From the cell containing the given text, extract its center point as [x, y] coordinate. 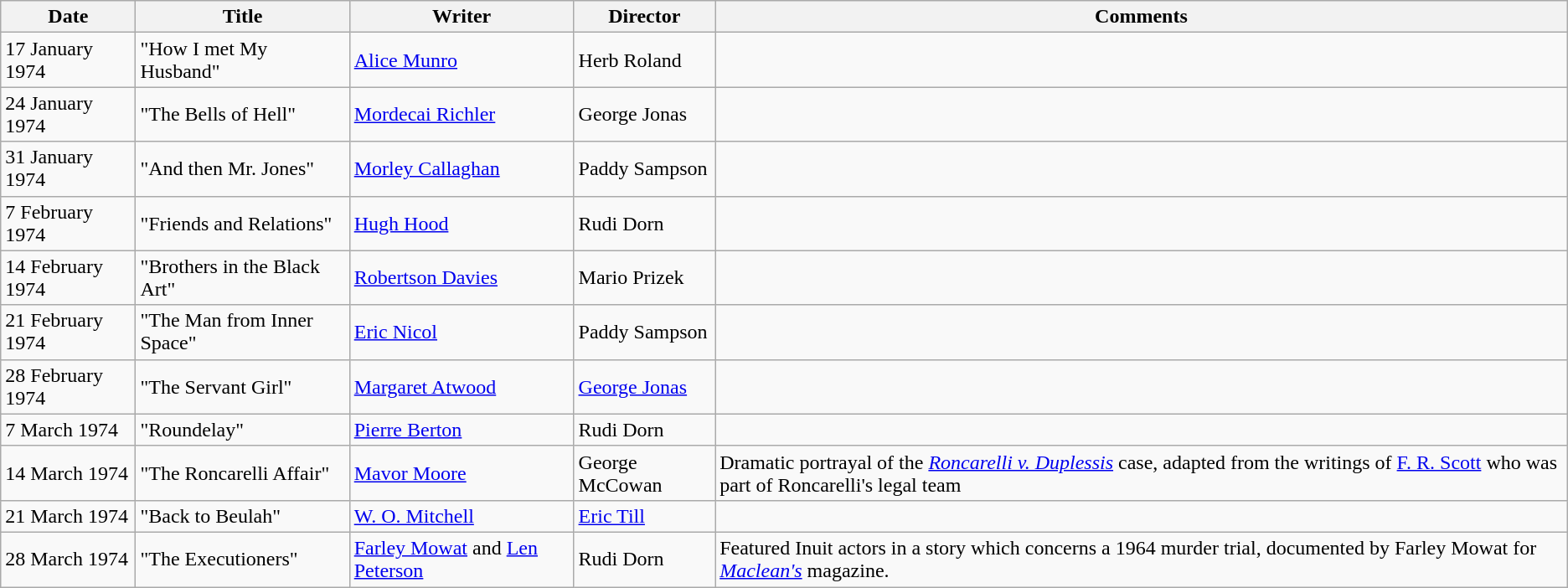
Director [645, 17]
"The Bells of Hell" [243, 114]
Date [69, 17]
"The Roncarelli Affair" [243, 472]
"The Executioners" [243, 560]
Hugh Hood [462, 223]
Alice Munro [462, 60]
21 February 1974 [69, 332]
Dramatic portrayal of the Roncarelli v. Duplessis case, adapted from the writings of F. R. Scott who was part of Roncarelli's legal team [1142, 472]
"Brothers in the Black Art" [243, 278]
7 February 1974 [69, 223]
28 February 1974 [69, 387]
"The Servant Girl" [243, 387]
Pierre Berton [462, 430]
Featured Inuit actors in a story which concerns a 1964 murder trial, documented by Farley Mowat for Maclean's magazine. [1142, 560]
Comments [1142, 17]
W. O. Mitchell [462, 516]
7 March 1974 [69, 430]
Farley Mowat and Len Peterson [462, 560]
Mario Prizek [645, 278]
Robertson Davies [462, 278]
24 January 1974 [69, 114]
Eric Nicol [462, 332]
"Friends and Relations" [243, 223]
17 January 1974 [69, 60]
"And then Mr. Jones" [243, 169]
14 February 1974 [69, 278]
George McCowan [645, 472]
Mordecai Richler [462, 114]
Title [243, 17]
Morley Callaghan [462, 169]
Eric Till [645, 516]
"Roundelay" [243, 430]
"Back to Beulah" [243, 516]
31 January 1974 [69, 169]
21 March 1974 [69, 516]
28 March 1974 [69, 560]
Margaret Atwood [462, 387]
"How I met My Husband" [243, 60]
Mavor Moore [462, 472]
Writer [462, 17]
"The Man from Inner Space" [243, 332]
Herb Roland [645, 60]
14 March 1974 [69, 472]
